Output the [x, y] coordinate of the center of the cell containing the given text.  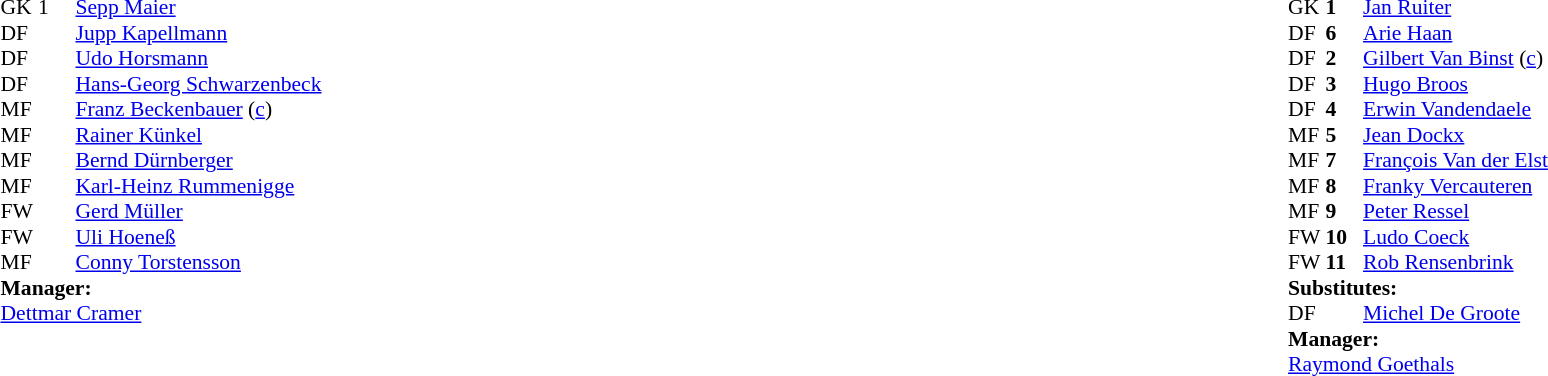
Arie Haan [1456, 33]
Bernd Dürnberger [199, 161]
Substitutes: [1418, 288]
Karl-Heinz Rummenigge [199, 186]
Rob Rensenbrink [1456, 263]
10 [1345, 237]
Peter Ressel [1456, 211]
4 [1345, 109]
Conny Torstensson [199, 263]
Franky Vercauteren [1456, 186]
François Van der Elst [1456, 161]
Udo Horsmann [199, 59]
5 [1345, 135]
Jupp Kapellmann [199, 33]
Michel De Groote [1456, 313]
8 [1345, 186]
Hans-Georg Schwarzenbeck [199, 84]
Franz Beckenbauer (c) [199, 109]
6 [1345, 33]
Jean Dockx [1456, 135]
3 [1345, 84]
7 [1345, 161]
Hugo Broos [1456, 84]
Dettmar Cramer [160, 313]
Rainer Künkel [199, 135]
Erwin Vandendaele [1456, 109]
2 [1345, 59]
Ludo Coeck [1456, 237]
Uli Hoeneß [199, 237]
Gerd Müller [199, 211]
11 [1345, 263]
9 [1345, 211]
Gilbert Van Binst (c) [1456, 59]
